Return the (x, y) coordinate for the center point of the cell that contains the specified text.  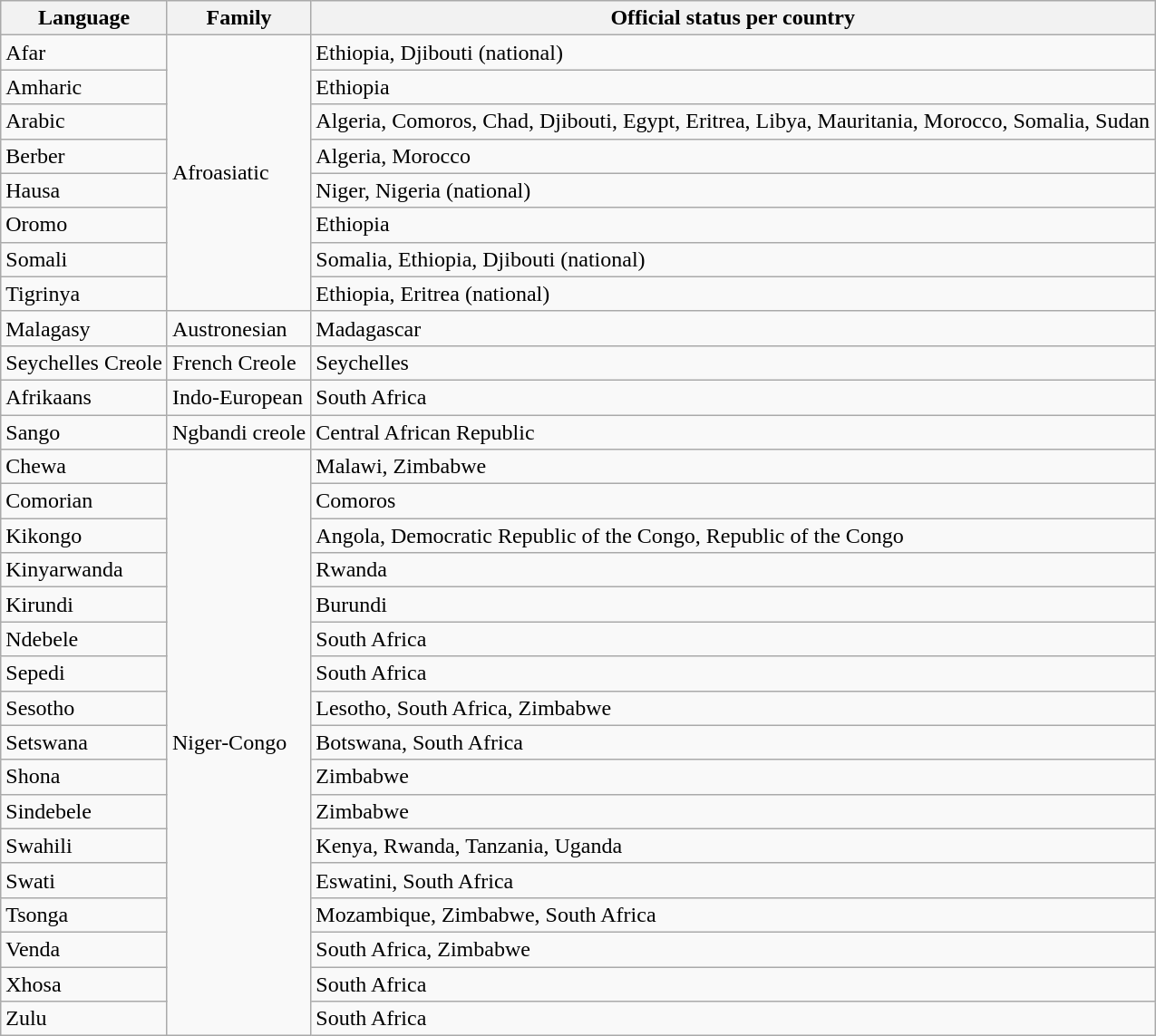
Sindebele (84, 811)
Niger, Nigeria (national) (733, 190)
Swahili (84, 846)
Chewa (84, 467)
Central African Republic (733, 432)
Setswana (84, 742)
Madagascar (733, 328)
Comorian (84, 501)
Somalia, Ethiopia, Djibouti (national) (733, 259)
Rwanda (733, 570)
Algeria, Morocco (733, 156)
Niger-Congo (238, 743)
Indo-European (238, 397)
Family (238, 18)
Somali (84, 259)
Berber (84, 156)
Sepedi (84, 673)
Venda (84, 949)
Austronesian (238, 328)
Seychelles (733, 363)
Eswatini, South Africa (733, 880)
Swati (84, 880)
Official status per country (733, 18)
Sango (84, 432)
Kikongo (84, 536)
Ethiopia, Djibouti (national) (733, 53)
Zulu (84, 1019)
Afroasiatic (238, 173)
Comoros (733, 501)
Tsonga (84, 915)
Kenya, Rwanda, Tanzania, Uganda (733, 846)
Malagasy (84, 328)
Kinyarwanda (84, 570)
Shona (84, 777)
Hausa (84, 190)
French Creole (238, 363)
Language (84, 18)
Malawi, Zimbabwe (733, 467)
Kirundi (84, 605)
Oromo (84, 225)
Amharic (84, 87)
Afrikaans (84, 397)
Ethiopia, Eritrea (national) (733, 294)
Seychelles Creole (84, 363)
Arabic (84, 121)
Ndebele (84, 639)
Angola, Democratic Republic of the Congo, Republic of the Congo (733, 536)
South Africa, Zimbabwe (733, 949)
Burundi (733, 605)
Algeria, Comoros, Chad, Djibouti, Egypt, Eritrea, Libya, Mauritania, Morocco, Somalia, Sudan (733, 121)
Xhosa (84, 983)
Ngbandi creole (238, 432)
Lesotho, South Africa, Zimbabwe (733, 708)
Botswana, South Africa (733, 742)
Sesotho (84, 708)
Mozambique, Zimbabwe, South Africa (733, 915)
Afar (84, 53)
Tigrinya (84, 294)
